Detect which cell encompasses the target text, then output its [X, Y] center coordinate. 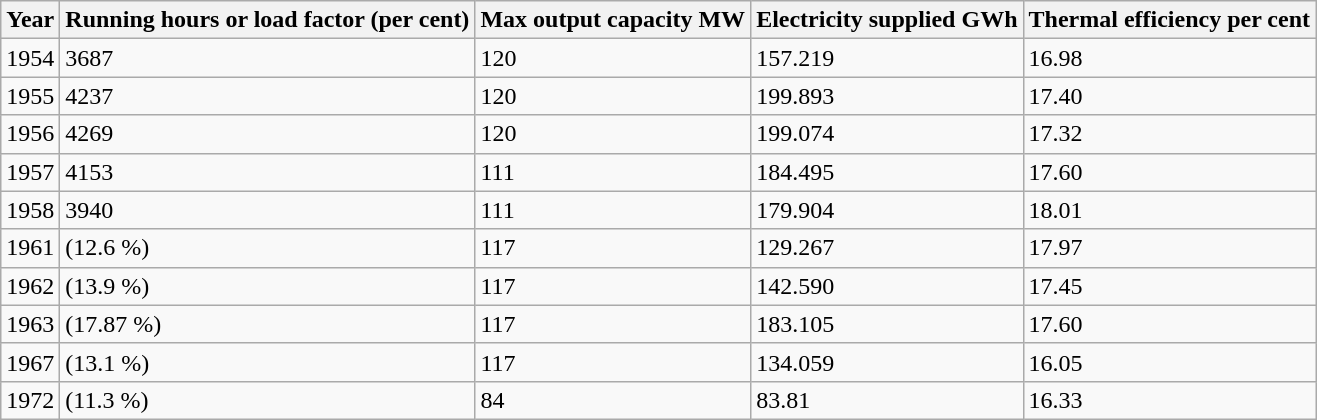
1956 [30, 134]
16.05 [1170, 362]
4153 [268, 172]
142.590 [887, 286]
Year [30, 20]
Max output capacity MW [613, 20]
1961 [30, 248]
179.904 [887, 210]
134.059 [887, 362]
1967 [30, 362]
17.32 [1170, 134]
1954 [30, 58]
1962 [30, 286]
1972 [30, 400]
184.495 [887, 172]
Running hours or load factor (per cent) [268, 20]
3940 [268, 210]
16.33 [1170, 400]
129.267 [887, 248]
157.219 [887, 58]
(13.1 %) [268, 362]
(11.3 %) [268, 400]
17.97 [1170, 248]
18.01 [1170, 210]
Electricity supplied GWh [887, 20]
1957 [30, 172]
(17.87 %) [268, 324]
Thermal efficiency per cent [1170, 20]
83.81 [887, 400]
16.98 [1170, 58]
183.105 [887, 324]
17.40 [1170, 96]
4237 [268, 96]
1963 [30, 324]
(12.6 %) [268, 248]
4269 [268, 134]
84 [613, 400]
199.893 [887, 96]
199.074 [887, 134]
1955 [30, 96]
(13.9 %) [268, 286]
17.45 [1170, 286]
1958 [30, 210]
3687 [268, 58]
